Find where the given text appears and provide that cell's center as (X, Y) coordinate. 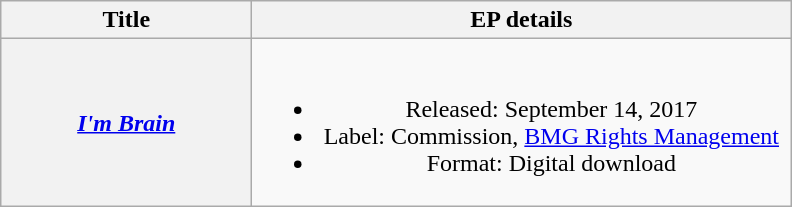
I'm Brain (126, 122)
Released: September 14, 2017Label: Commission, BMG Rights ManagementFormat: Digital download (522, 122)
EP details (522, 20)
Title (126, 20)
